Output the (x, y) coordinate of the center of the cell containing the given text.  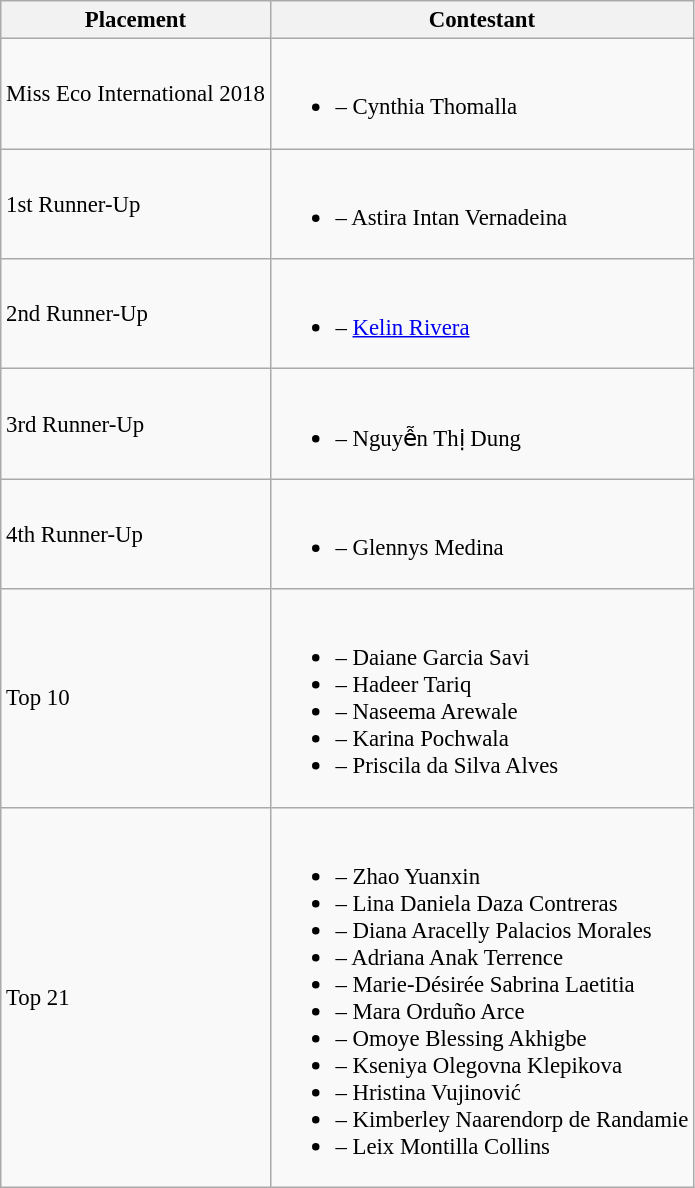
– Cynthia Thomalla (482, 94)
– Nguyễn Thị Dung (482, 424)
2nd Runner-Up (136, 314)
4th Runner-Up (136, 534)
3rd Runner-Up (136, 424)
Top 21 (136, 997)
– Glennys Medina (482, 534)
Placement (136, 20)
1st Runner-Up (136, 204)
– Astira Intan Vernadeina (482, 204)
– Daiane Garcia Savi – Hadeer Tariq – Naseema Arewale – Karina Pochwala – Priscila da Silva Alves (482, 698)
Miss Eco International 2018 (136, 94)
Top 10 (136, 698)
Contestant (482, 20)
– Kelin Rivera (482, 314)
